Return the (x, y) coordinate for the center point of the cell that contains the specified text.  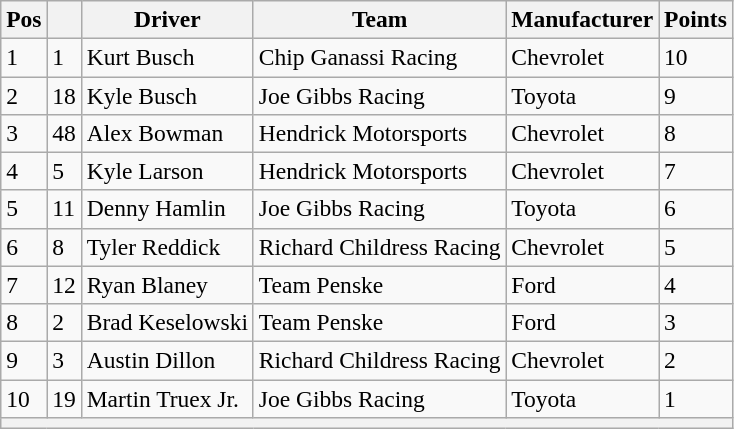
Martin Truex Jr. (167, 398)
48 (64, 133)
Austin Dillon (167, 360)
12 (64, 285)
18 (64, 95)
Tyler Reddick (167, 247)
Kurt Busch (167, 57)
Points (696, 19)
Team (379, 19)
Chip Ganassi Racing (379, 57)
Alex Bowman (167, 133)
Ryan Blaney (167, 285)
Driver (167, 19)
Kyle Busch (167, 95)
Pos (24, 19)
Denny Hamlin (167, 209)
Brad Keselowski (167, 322)
19 (64, 398)
Manufacturer (582, 19)
Kyle Larson (167, 171)
11 (64, 209)
